Provide the [x, y] coordinate of the cell's center where the given text is located.  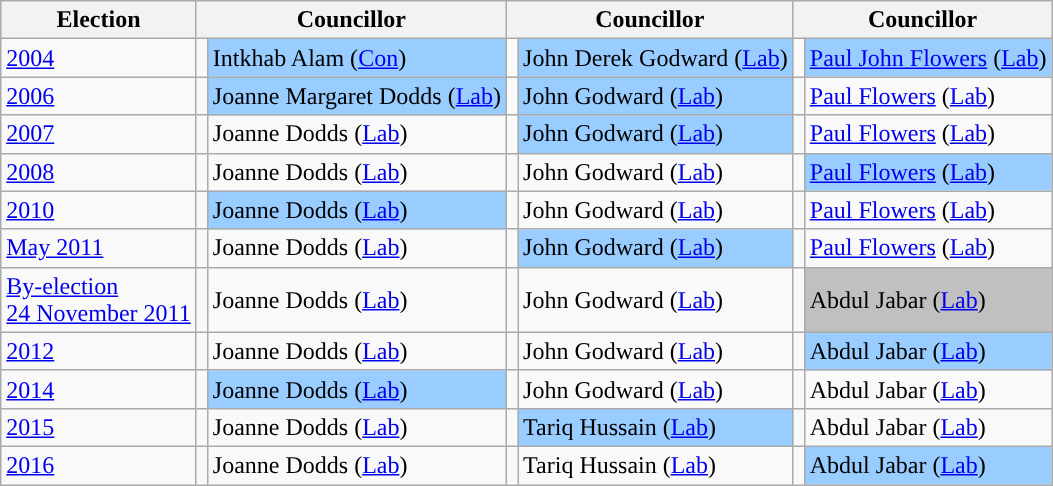
2004 [98, 58]
2015 [98, 427]
Joanne Margaret Dodds (Lab) [356, 96]
2007 [98, 134]
2014 [98, 389]
May 2011 [98, 248]
2010 [98, 210]
2008 [98, 172]
2016 [98, 465]
Election [98, 20]
Paul John Flowers (Lab) [928, 58]
By-election24 November 2011 [98, 300]
2012 [98, 351]
John Derek Godward (Lab) [656, 58]
Intkhab Alam (Con) [356, 58]
2006 [98, 96]
